From the cell containing the given text, extract its center point as (x, y) coordinate. 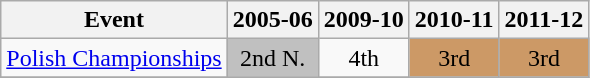
2009-10 (364, 20)
2nd N. (272, 58)
Polish Championships (114, 58)
2011-12 (544, 20)
4th (364, 58)
2005-06 (272, 20)
2010-11 (454, 20)
Event (114, 20)
